Provide the (X, Y) coordinate of the cell's center where the given text is located.  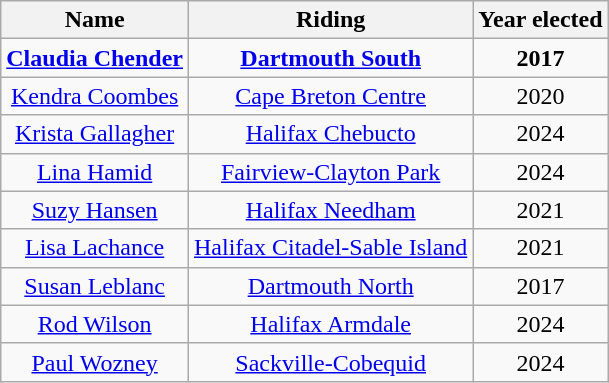
Halifax Citadel-Sable Island (331, 248)
Lisa Lachance (95, 248)
Fairview-Clayton Park (331, 172)
Lina Hamid (95, 172)
Dartmouth North (331, 286)
Halifax Chebucto (331, 134)
Paul Wozney (95, 362)
Suzy Hansen (95, 210)
Halifax Needham (331, 210)
Susan Leblanc (95, 286)
Halifax Armdale (331, 324)
Cape Breton Centre (331, 96)
Dartmouth South (331, 58)
Year elected (540, 20)
Krista Gallagher (95, 134)
Claudia Chender (95, 58)
Riding (331, 20)
Kendra Coombes (95, 96)
Rod Wilson (95, 324)
2020 (540, 96)
Name (95, 20)
Sackville-Cobequid (331, 362)
